Locate the cell with the specified text and output its (x, y) center coordinate. 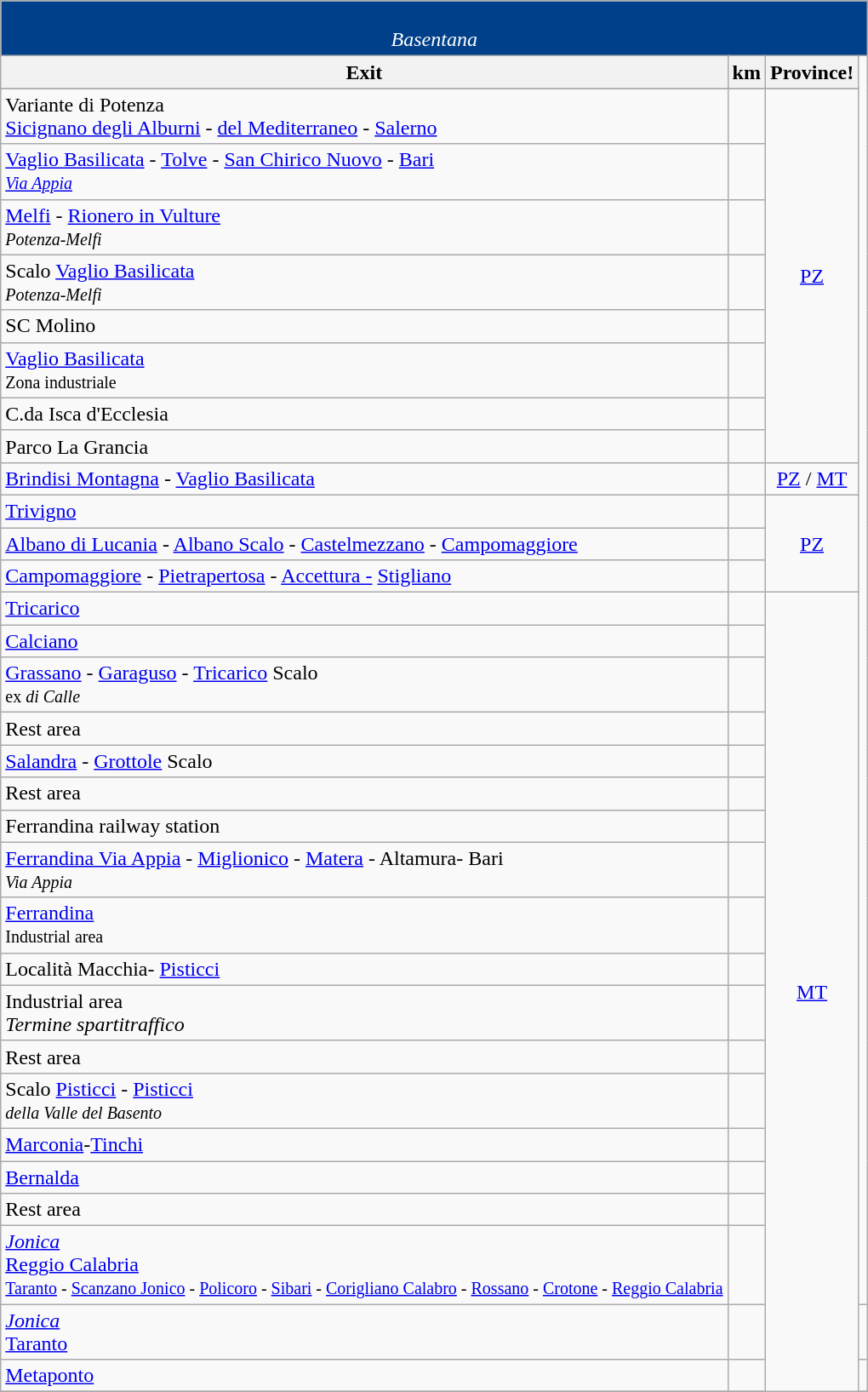
Ferrandina railway station (364, 826)
SC Molino (364, 326)
km (746, 72)
PZ / MT (812, 478)
Salandra - Grottole Scalo (364, 761)
C.da Isca d'Ecclesia (364, 414)
Bernalda (364, 1177)
Ferrandina Via Appia - Miglionico - Matera - Altamura- Bari Via Appia (364, 870)
Parco La Grancia (364, 446)
Vaglio Basilicata - Tolve - San Chirico Nuovo - Bari Via Appia (364, 172)
JonicaTaranto (364, 1332)
Province! (812, 72)
Località Macchia- Pisticci (364, 969)
Melfi - Rionero in Vulture Potenza-Melfi (364, 226)
Basentana (434, 29)
Brindisi Montagna - Vaglio Basilicata (364, 478)
Metaponto (364, 1376)
Exit (364, 72)
Scalo Vaglio Basilicata Potenza-Melfi (364, 283)
Variante di Potenza Sicignano degli Alburni - del Mediterraneo - Salerno (364, 116)
Ferrandina Industrial area (364, 925)
MT (812, 993)
Campomaggiore - Pietrapertosa - Accettura - Stigliano (364, 576)
Albano di Lucania - Albano Scalo - Castelmezzano - Campomaggiore (364, 544)
Marconia-Tinchi (364, 1144)
Trivigno (364, 511)
Scalo Pisticci - Pisticci della Valle del Basento (364, 1100)
Grassano - Garaguso - Tricarico Scaloex di Calle (364, 685)
Vaglio Basilicata Zona industriale (364, 369)
Tricarico (364, 609)
Calciano (364, 641)
JonicaReggio CalabriaTaranto - Scanzano Jonico - Policoro - Sibari - Corigliano Calabro - Rossano - Crotone - Reggio Calabria (364, 1265)
Industrial areaTermine spartitraffico (364, 1013)
